Locate the cell with the specified text and output its [X, Y] center coordinate. 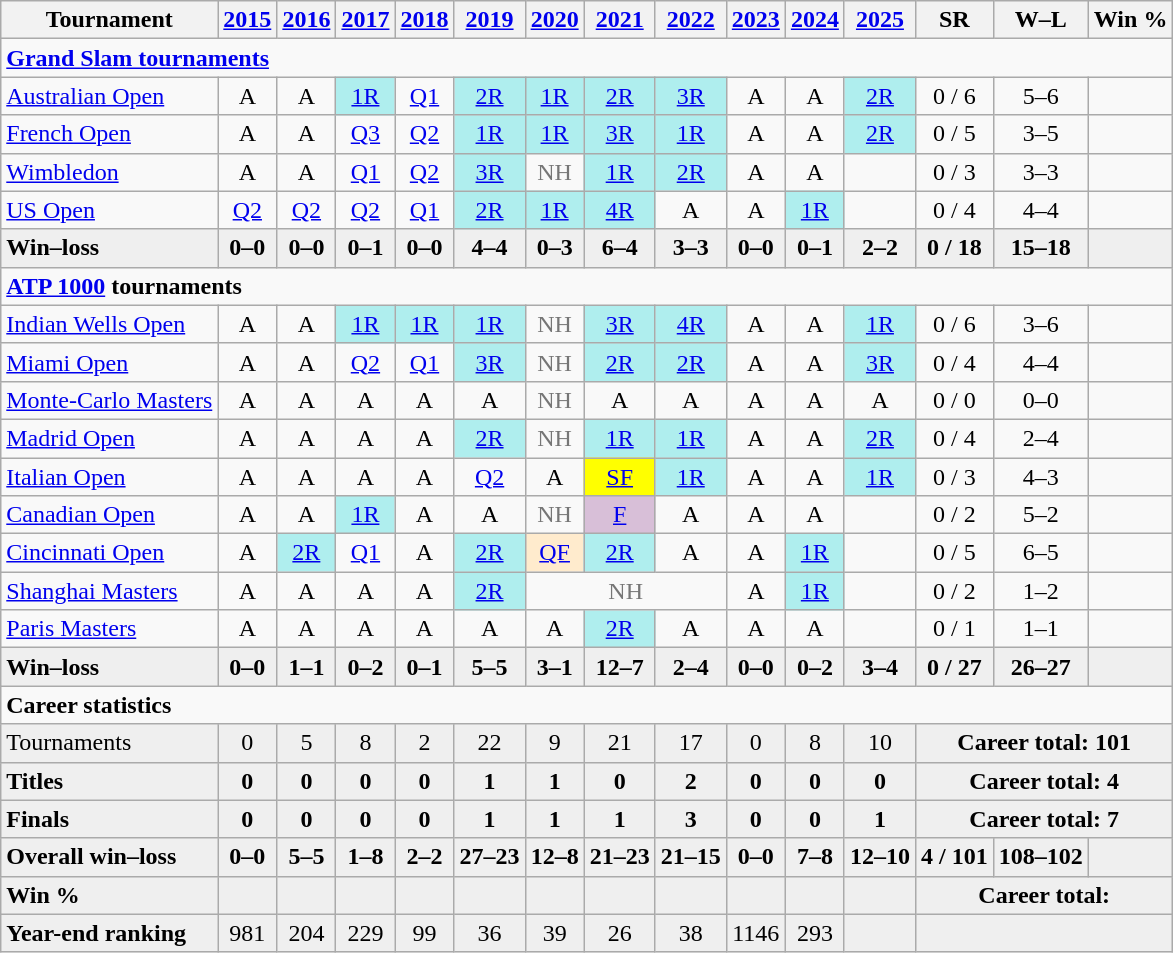
Australian Open [110, 96]
SF [620, 477]
2015 [248, 20]
12–10 [880, 857]
Titles [110, 781]
293 [814, 933]
Cincinnati Open [110, 553]
4–3 [1040, 477]
108–102 [1040, 857]
Wimbledon [110, 172]
2017 [366, 20]
229 [366, 933]
3–4 [880, 667]
Tournament [110, 20]
5–6 [1040, 96]
39 [554, 933]
0 / 1 [954, 629]
Career total: 101 [1044, 743]
22 [490, 743]
21–15 [690, 857]
15–18 [1040, 248]
Indian Wells Open [110, 324]
1146 [756, 933]
21–23 [620, 857]
99 [424, 933]
2016 [306, 20]
Career total: 4 [1044, 781]
1–2 [1040, 591]
2023 [756, 20]
12–8 [554, 857]
10 [880, 743]
French Open [110, 134]
5–2 [1040, 515]
Grand Slam tournaments [587, 58]
3–1 [554, 667]
12–7 [620, 667]
Year-end ranking [110, 933]
Paris Masters [110, 629]
2024 [814, 20]
17 [690, 743]
3–5 [1040, 134]
0 / 27 [954, 667]
Monte-Carlo Masters [110, 400]
QF [554, 553]
204 [306, 933]
6–4 [620, 248]
Italian Open [110, 477]
26–27 [1040, 667]
Tournaments [110, 743]
21 [620, 743]
981 [248, 933]
US Open [110, 210]
2021 [620, 20]
ATP 1000 tournaments [587, 286]
Finals [110, 819]
4 / 101 [954, 857]
2019 [490, 20]
2020 [554, 20]
Madrid Open [110, 438]
0 / 0 [954, 400]
26 [620, 933]
0–3 [554, 248]
38 [690, 933]
Career total: 7 [1044, 819]
Career total: [1044, 895]
2025 [880, 20]
2022 [690, 20]
Shanghai Masters [110, 591]
0 / 18 [954, 248]
Miami Open [110, 362]
9 [554, 743]
36 [490, 933]
1–8 [366, 857]
6–5 [1040, 553]
3–6 [1040, 324]
5 [306, 743]
F [620, 515]
Career statistics [587, 705]
Canadian Open [110, 515]
27–23 [490, 857]
Overall win–loss [110, 857]
W–L [1040, 20]
SR [954, 20]
7–8 [814, 857]
3 [690, 819]
2018 [424, 20]
Q3 [366, 134]
